Return the [X, Y] coordinate for the center point of the cell that contains the specified text.  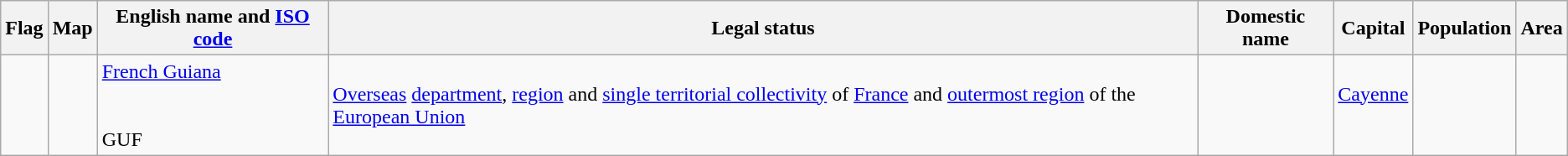
Area [1541, 29]
English name and ISO code [213, 29]
Legal status [763, 29]
Population [1464, 29]
Domestic name [1266, 29]
Overseas department, region and single territorial collectivity of France and outermost region of the European Union [763, 106]
Flag [24, 29]
Cayenne [1374, 106]
Capital [1374, 29]
Map [72, 29]
French GuianaGUF [213, 106]
